Detect which cell encompasses the target text, then output its (X, Y) center coordinate. 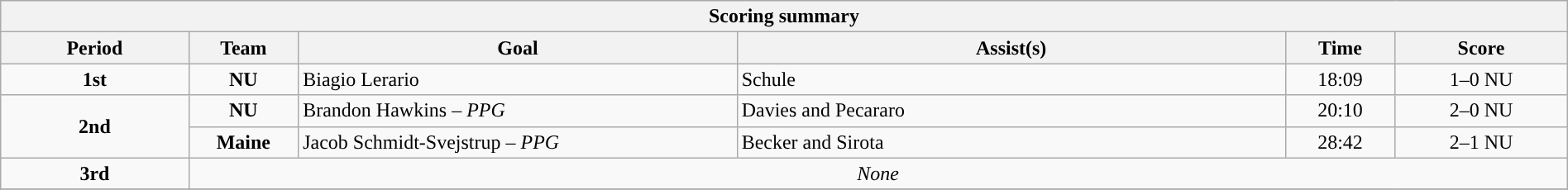
Maine (243, 142)
18:09 (1340, 79)
Team (243, 48)
3rd (94, 173)
1st (94, 79)
Davies and Pecararo (1011, 111)
Scoring summary (784, 17)
Time (1340, 48)
Brandon Hawkins – PPG (518, 111)
None (878, 173)
1–0 NU (1481, 79)
Period (94, 48)
Score (1481, 48)
20:10 (1340, 111)
Assist(s) (1011, 48)
Schule (1011, 79)
2nd (94, 126)
Jacob Schmidt-Svejstrup – PPG (518, 142)
Becker and Sirota (1011, 142)
28:42 (1340, 142)
Biagio Lerario (518, 79)
2–1 NU (1481, 142)
2–0 NU (1481, 111)
Goal (518, 48)
